From the cell containing the given text, extract its center point as [X, Y] coordinate. 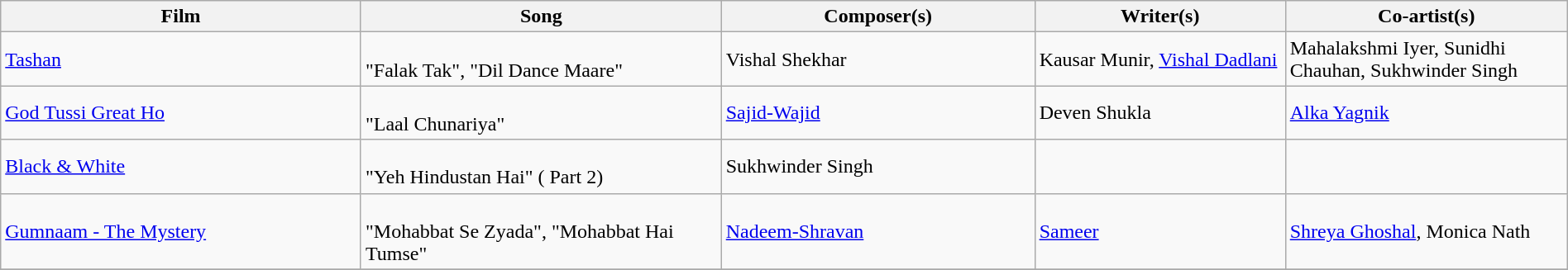
Shreya Ghoshal, Monica Nath [1426, 231]
"Mohabbat Se Zyada", "Mohabbat Hai Tumse" [541, 231]
Vishal Shekhar [878, 59]
Film [181, 17]
Deven Shukla [1159, 112]
Black & White [181, 167]
Writer(s) [1159, 17]
Co-artist(s) [1426, 17]
Kausar Munir, Vishal Dadlani [1159, 59]
Mahalakshmi Iyer, Sunidhi Chauhan, Sukhwinder Singh [1426, 59]
Alka Yagnik [1426, 112]
Gumnaam - The Mystery [181, 231]
Composer(s) [878, 17]
"Falak Tak", "Dil Dance Maare" [541, 59]
"Yeh Hindustan Hai" ( Part 2) [541, 167]
Tashan [181, 59]
Nadeem-Shravan [878, 231]
"Laal Chunariya" [541, 112]
Sajid-Wajid [878, 112]
Song [541, 17]
Sukhwinder Singh [878, 167]
Sameer [1159, 231]
God Tussi Great Ho [181, 112]
